Search for the cell housing the specified text and yield its (X, Y) center coordinate. 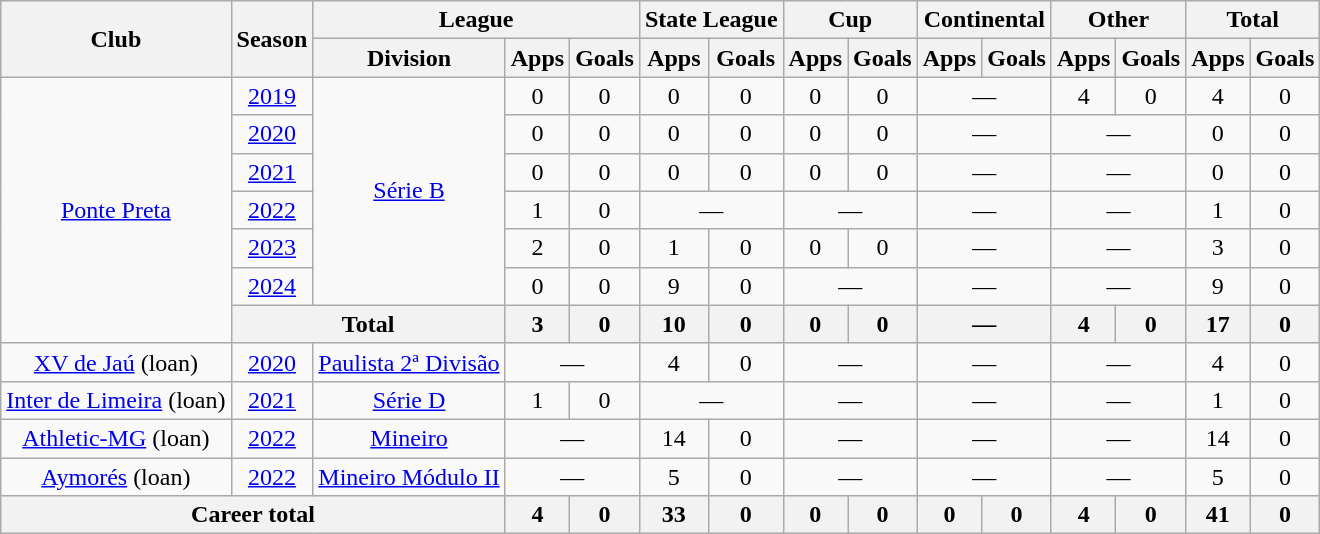
Mineiro Módulo II (409, 477)
17 (1218, 324)
XV de Jaú (loan) (116, 362)
2019 (272, 96)
Club (116, 39)
Division (409, 58)
2024 (272, 286)
Série B (409, 191)
33 (674, 515)
Athletic-MG (loan) (116, 438)
Season (272, 39)
Inter de Limeira (loan) (116, 400)
2 (537, 248)
Paulista 2ª Divisão (409, 362)
State League (711, 20)
Série D (409, 400)
Ponte Preta (116, 210)
Mineiro (409, 438)
Career total (253, 515)
10 (674, 324)
Other (1118, 20)
League (476, 20)
Continental (984, 20)
Aymorés (loan) (116, 477)
41 (1218, 515)
Cup (850, 20)
2023 (272, 248)
